Pinpoint the cell where the given text exists, returning its [X, Y] midpoint coordinate. 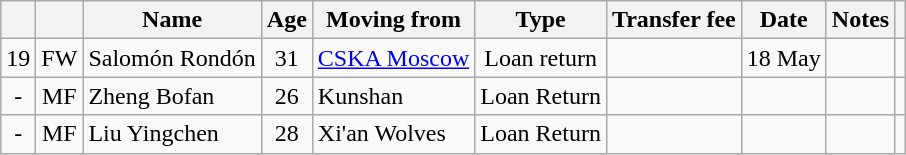
18 May [784, 58]
CSKA Moscow [393, 58]
Loan return [541, 58]
Name [172, 20]
Zheng Bofan [172, 96]
Moving from [393, 20]
26 [286, 96]
FW [60, 58]
Salomón Rondón [172, 58]
Type [541, 20]
Transfer fee [674, 20]
31 [286, 58]
Kunshan [393, 96]
19 [18, 58]
Liu Yingchen [172, 134]
Xi'an Wolves [393, 134]
28 [286, 134]
Date [784, 20]
Age [286, 20]
Notes [860, 20]
